Return [x, y] of the center of cell containing provided text 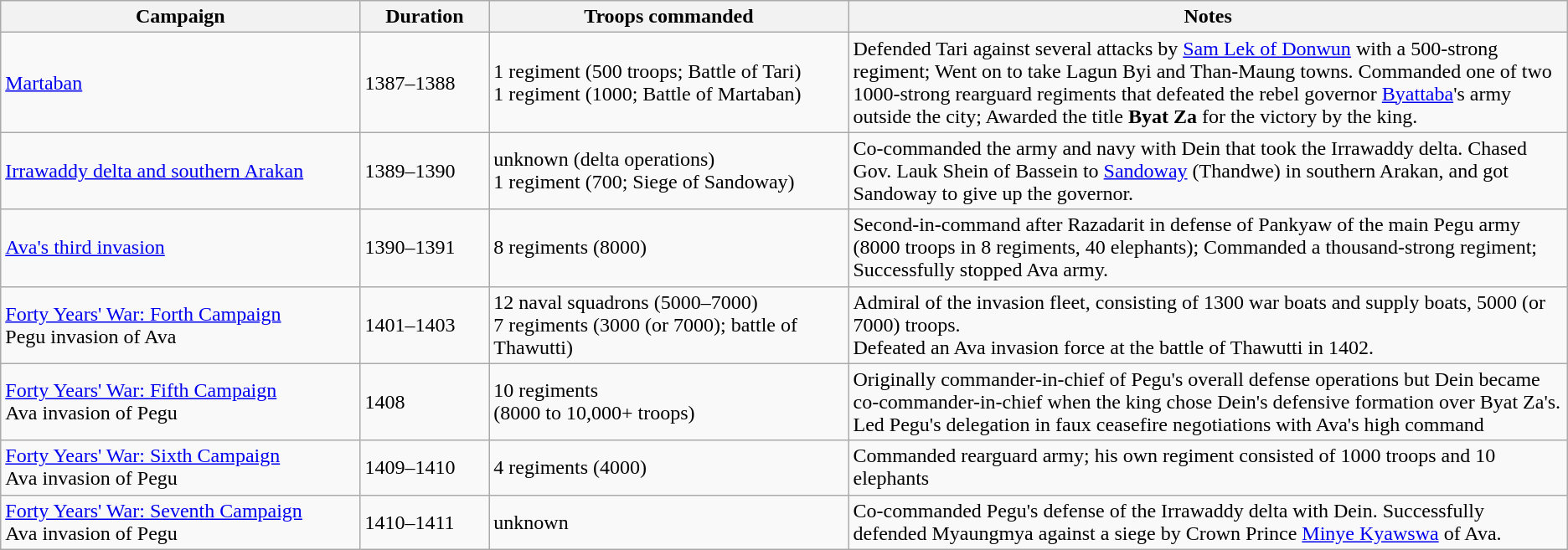
1408 [425, 402]
8 regiments (8000) [668, 248]
Commanded rearguard army; his own regiment consisted of 1000 troops and 10 elephants [1208, 467]
1387–1388 [425, 82]
10 regiments (8000 to 10,000+ troops) [668, 402]
1410–1411 [425, 522]
unknown (delta operations) 1 regiment (700; Siege of Sandoway) [668, 171]
Forty Years' War: Seventh Campaign Ava invasion of Pegu [181, 522]
1390–1391 [425, 248]
1401–1403 [425, 325]
1 regiment (500 troops; Battle of Tari) 1 regiment (1000; Battle of Martaban) [668, 82]
Troops commanded [668, 17]
Notes [1208, 17]
Forty Years' War: Forth Campaign Pegu invasion of Ava [181, 325]
Forty Years' War: Sixth Campaign Ava invasion of Pegu [181, 467]
unknown [668, 522]
Forty Years' War: Fifth Campaign Ava invasion of Pegu [181, 402]
1389–1390 [425, 171]
Campaign [181, 17]
Martaban [181, 82]
4 regiments (4000) [668, 467]
Duration [425, 17]
Irrawaddy delta and southern Arakan [181, 171]
1409–1410 [425, 467]
12 naval squadrons (5000–7000) 7 regiments (3000 (or 7000); battle of Thawutti) [668, 325]
Ava's third invasion [181, 248]
Co-commanded Pegu's defense of the Irrawaddy delta with Dein. Successfully defended Myaungmya against a siege by Crown Prince Minye Kyawswa of Ava. [1208, 522]
